Search for the cell housing the specified text and yield its (x, y) center coordinate. 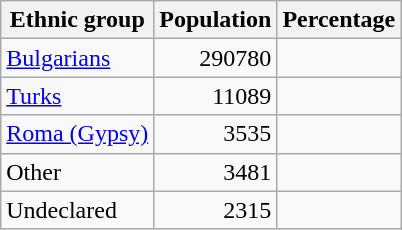
Roma (Gypsy) (78, 134)
Percentage (339, 20)
Undeclared (78, 210)
3481 (216, 172)
11089 (216, 96)
Bulgarians (78, 58)
2315 (216, 210)
Turks (78, 96)
Population (216, 20)
3535 (216, 134)
290780 (216, 58)
Other (78, 172)
Ethnic group (78, 20)
